From the cell containing the given text, extract its center point as (X, Y) coordinate. 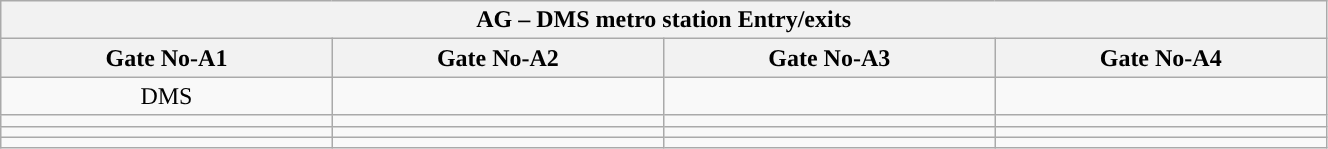
DMS (166, 96)
Gate No-A4 (1160, 58)
Gate No-A2 (498, 58)
Gate No-A3 (830, 58)
AG – DMS metro station Entry/exits (664, 20)
Gate No-A1 (166, 58)
